Return [x, y] of the center of cell containing provided text 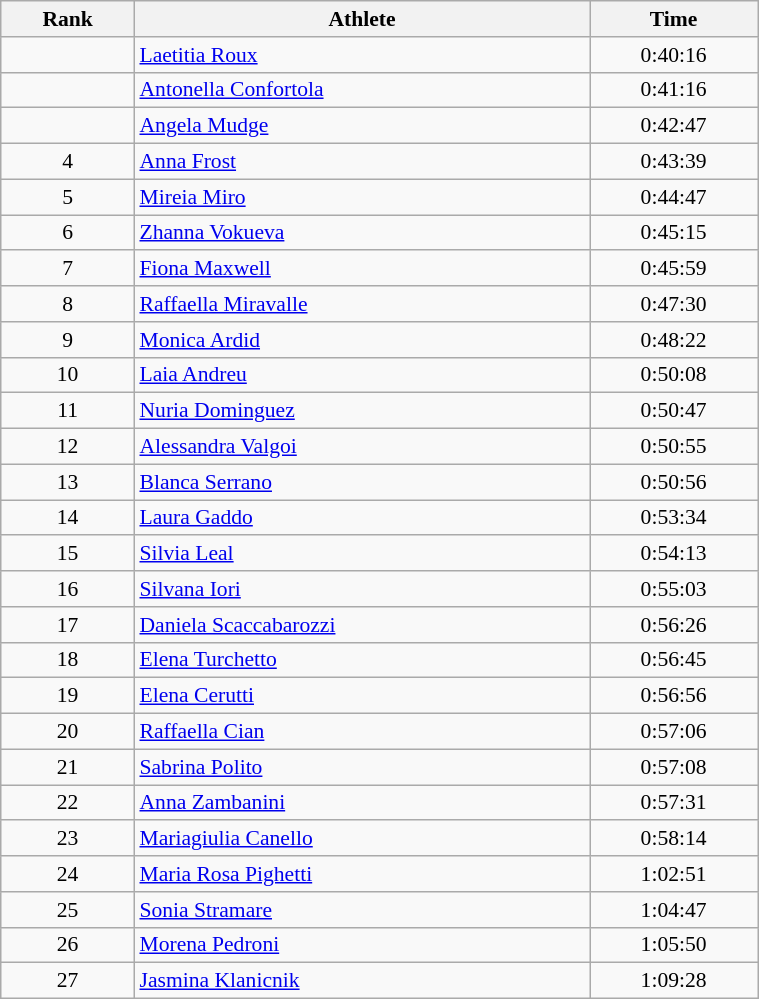
Maria Rosa Pighetti [362, 874]
24 [68, 874]
5 [68, 197]
Elena Cerutti [362, 696]
Raffaella Miravalle [362, 304]
0:43:39 [674, 162]
27 [68, 981]
0:50:56 [674, 482]
0:50:47 [674, 411]
15 [68, 554]
Antonella Confortola [362, 90]
Monica Ardid [362, 340]
22 [68, 803]
0:55:03 [674, 589]
0:42:47 [674, 126]
Fiona Maxwell [362, 269]
0:45:15 [674, 233]
0:57:06 [674, 732]
26 [68, 945]
11 [68, 411]
9 [68, 340]
0:56:56 [674, 696]
8 [68, 304]
Anna Frost [362, 162]
Anna Zambanini [362, 803]
0:57:08 [674, 767]
4 [68, 162]
10 [68, 375]
Athlete [362, 19]
12 [68, 447]
Time [674, 19]
16 [68, 589]
0:56:26 [674, 625]
Daniela Scaccabarozzi [362, 625]
25 [68, 910]
Zhanna Vokueva [362, 233]
Laia Andreu [362, 375]
7 [68, 269]
Silvana Iori [362, 589]
0:44:47 [674, 197]
Silvia Leal [362, 554]
Laura Gaddo [362, 518]
Alessandra Valgoi [362, 447]
Raffaella Cian [362, 732]
6 [68, 233]
0:50:55 [674, 447]
Blanca Serrano [362, 482]
1:02:51 [674, 874]
21 [68, 767]
13 [68, 482]
Morena Pedroni [362, 945]
1:05:50 [674, 945]
Elena Turchetto [362, 660]
0:54:13 [674, 554]
17 [68, 625]
0:41:16 [674, 90]
Rank [68, 19]
0:53:34 [674, 518]
0:48:22 [674, 340]
0:45:59 [674, 269]
23 [68, 839]
0:50:08 [674, 375]
14 [68, 518]
Nuria Dominguez [362, 411]
0:57:31 [674, 803]
1:04:47 [674, 910]
0:58:14 [674, 839]
Laetitia Roux [362, 55]
Jasmina Klanicnik [362, 981]
Mireia Miro [362, 197]
19 [68, 696]
1:09:28 [674, 981]
Mariagiulia Canello [362, 839]
0:56:45 [674, 660]
Sabrina Polito [362, 767]
20 [68, 732]
Sonia Stramare [362, 910]
18 [68, 660]
0:47:30 [674, 304]
Angela Mudge [362, 126]
0:40:16 [674, 55]
